Determine the [X, Y] coordinate at the center of the cell enclosing the given text.  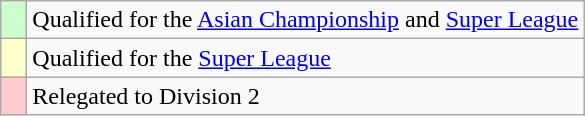
Qualified for the Super League [306, 58]
Qualified for the Asian Championship and Super League [306, 20]
Relegated to Division 2 [306, 96]
